Determine the (X, Y) coordinate at the center of the cell enclosing the given text.  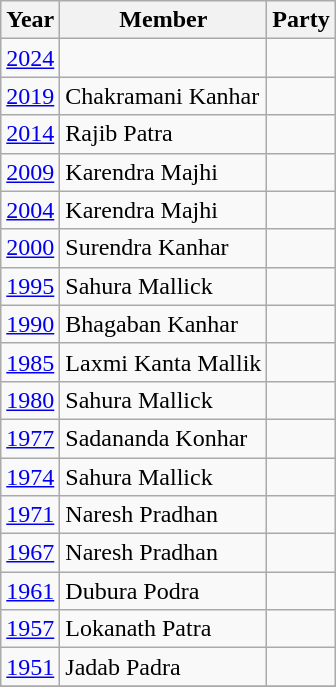
Party (301, 20)
1967 (30, 553)
2024 (30, 58)
1951 (30, 667)
Member (164, 20)
1985 (30, 362)
1957 (30, 629)
Rajib Patra (164, 134)
1974 (30, 477)
1990 (30, 324)
1980 (30, 400)
Dubura Podra (164, 591)
1961 (30, 591)
Jadab Padra (164, 667)
1977 (30, 438)
Laxmi Kanta Mallik (164, 362)
2004 (30, 210)
Surendra Kanhar (164, 248)
Sadananda Konhar (164, 438)
1971 (30, 515)
2019 (30, 96)
2014 (30, 134)
Chakramani Kanhar (164, 96)
Lokanath Patra (164, 629)
Year (30, 20)
2009 (30, 172)
2000 (30, 248)
Bhagaban Kanhar (164, 324)
1995 (30, 286)
